Return (x, y) of the center of cell containing provided text 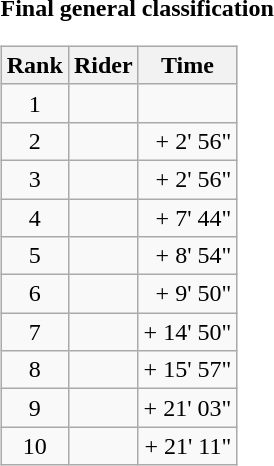
3 (34, 179)
5 (34, 256)
1 (34, 103)
9 (34, 408)
+ 15' 57" (188, 370)
+ 14' 50" (188, 332)
+ 21' 11" (188, 446)
+ 7' 44" (188, 217)
+ 8' 54" (188, 256)
4 (34, 217)
2 (34, 141)
10 (34, 446)
7 (34, 332)
6 (34, 294)
Rider (103, 65)
+ 21' 03" (188, 408)
Time (188, 65)
Rank (34, 65)
8 (34, 370)
+ 9' 50" (188, 294)
